Find where the given text appears and provide that cell's center as (x, y) coordinate. 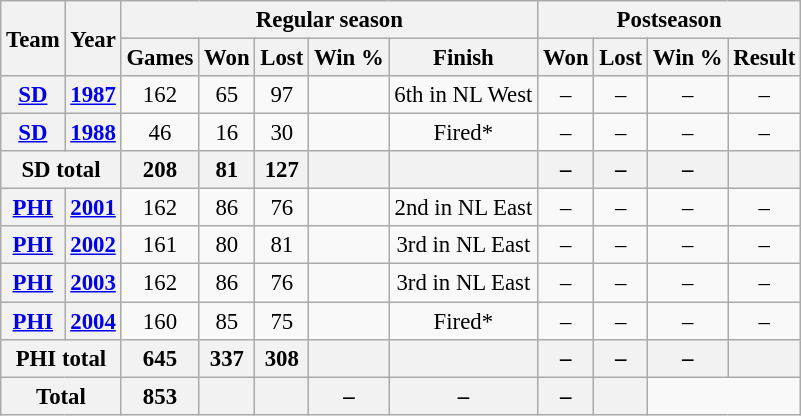
Result (764, 58)
6th in NL West (464, 95)
65 (227, 95)
85 (227, 321)
30 (282, 133)
2001 (93, 208)
Year (93, 38)
Team (33, 38)
1988 (93, 133)
127 (282, 170)
208 (160, 170)
2003 (93, 283)
1987 (93, 95)
337 (227, 358)
308 (282, 358)
2004 (93, 321)
16 (227, 133)
161 (160, 245)
97 (282, 95)
2nd in NL East (464, 208)
SD total (61, 170)
853 (160, 396)
46 (160, 133)
PHI total (61, 358)
Total (61, 396)
Games (160, 58)
75 (282, 321)
2002 (93, 245)
80 (227, 245)
645 (160, 358)
160 (160, 321)
Regular season (330, 20)
Postseason (670, 20)
Finish (464, 58)
